From the cell containing the given text, extract its center point as [x, y] coordinate. 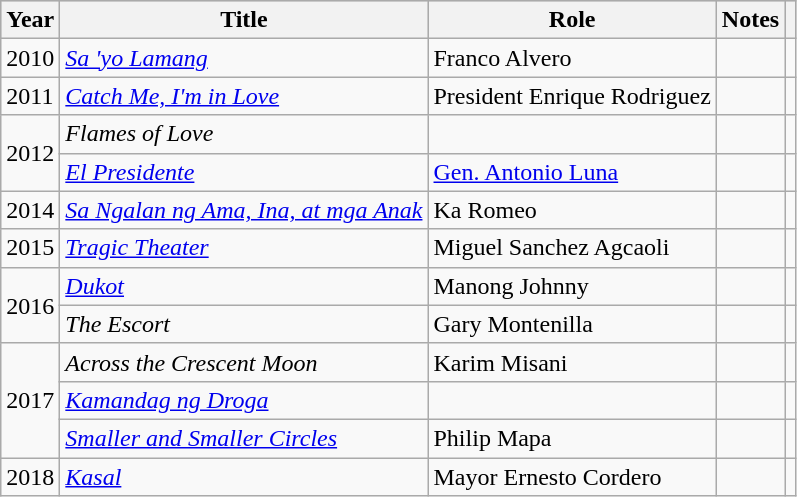
2010 [30, 58]
2017 [30, 400]
2015 [30, 248]
President Enrique Rodriguez [572, 96]
Tragic Theater [244, 248]
2012 [30, 153]
2014 [30, 210]
Title [244, 20]
Flames of Love [244, 134]
Kasal [244, 477]
El Presidente [244, 172]
Mayor Ernesto Cordero [572, 477]
Sa 'yo Lamang [244, 58]
The Escort [244, 324]
Gary Montenilla [572, 324]
Manong Johnny [572, 286]
Ka Romeo [572, 210]
2016 [30, 305]
Smaller and Smaller Circles [244, 438]
Kamandag ng Droga [244, 400]
Philip Mapa [572, 438]
Sa Ngalan ng Ama, Ina, at mga Anak [244, 210]
Year [30, 20]
Franco Alvero [572, 58]
Role [572, 20]
Catch Me, I'm in Love [244, 96]
Notes [750, 20]
Across the Crescent Moon [244, 362]
2011 [30, 96]
Karim Misani [572, 362]
Dukot [244, 286]
Miguel Sanchez Agcaoli [572, 248]
2018 [30, 477]
Gen. Antonio Luna [572, 172]
